Scan for the cell matching the given text and deliver its [x, y] coordinate at center. 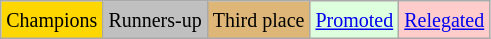
Runners-up [155, 20]
Relegated [444, 20]
Champions [52, 20]
Third place [258, 20]
Promoted [354, 20]
